Find where the given text appears and provide that cell's center as [X, Y] coordinate. 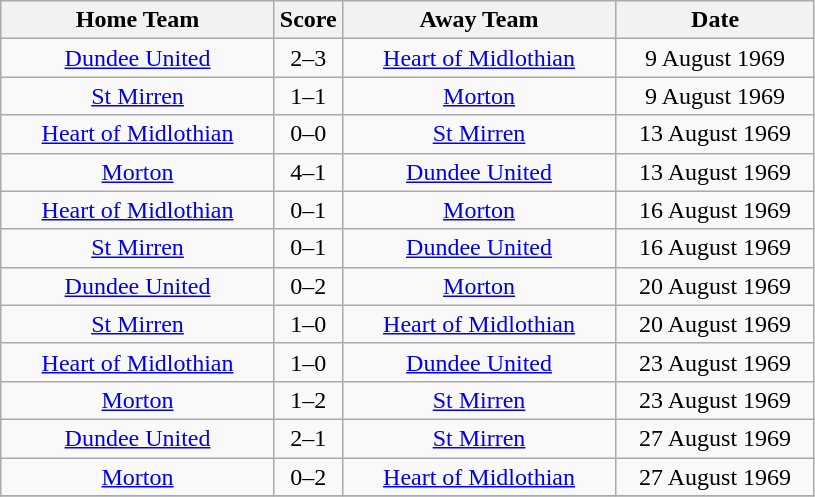
Score [308, 20]
1–1 [308, 96]
4–1 [308, 172]
0–0 [308, 134]
Date [716, 20]
1–2 [308, 400]
2–1 [308, 438]
Away Team [479, 20]
2–3 [308, 58]
Home Team [138, 20]
